From the cell containing the given text, extract its center point as [x, y] coordinate. 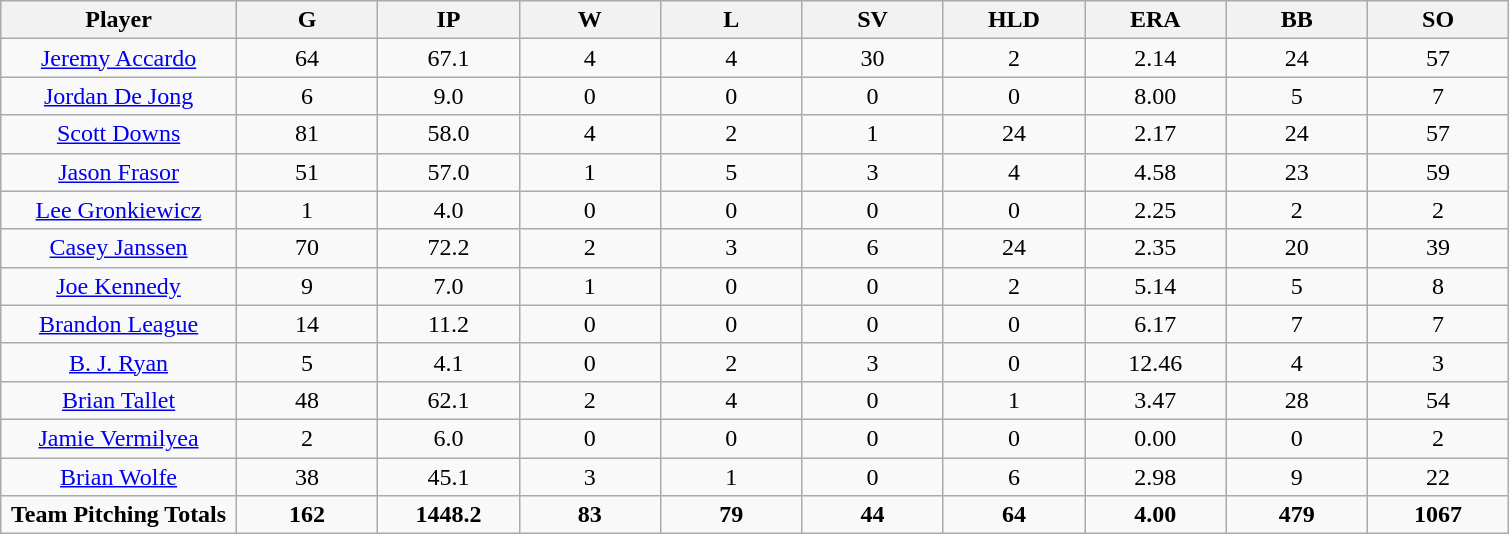
Jamie Vermilyea [119, 438]
1448.2 [448, 515]
62.1 [448, 400]
0.00 [1156, 438]
51 [306, 172]
Brian Tallet [119, 400]
Jason Frasor [119, 172]
14 [306, 324]
Lee Gronkiewicz [119, 210]
12.46 [1156, 362]
79 [730, 515]
9.0 [448, 96]
Scott Downs [119, 134]
SV [872, 20]
2.17 [1156, 134]
67.1 [448, 58]
IP [448, 20]
2.25 [1156, 210]
38 [306, 477]
54 [1438, 400]
5.14 [1156, 286]
Brian Wolfe [119, 477]
SO [1438, 20]
479 [1296, 515]
1067 [1438, 515]
Brandon League [119, 324]
Team Pitching Totals [119, 515]
8 [1438, 286]
L [730, 20]
2.14 [1156, 58]
W [590, 20]
4.58 [1156, 172]
20 [1296, 248]
Jeremy Accardo [119, 58]
2.98 [1156, 477]
28 [1296, 400]
44 [872, 515]
4.0 [448, 210]
Casey Janssen [119, 248]
6.0 [448, 438]
83 [590, 515]
4.00 [1156, 515]
39 [1438, 248]
57.0 [448, 172]
45.1 [448, 477]
Player [119, 20]
23 [1296, 172]
48 [306, 400]
11.2 [448, 324]
G [306, 20]
30 [872, 58]
81 [306, 134]
162 [306, 515]
72.2 [448, 248]
HLD [1014, 20]
7.0 [448, 286]
58.0 [448, 134]
70 [306, 248]
4.1 [448, 362]
59 [1438, 172]
3.47 [1156, 400]
B. J. Ryan [119, 362]
8.00 [1156, 96]
BB [1296, 20]
2.35 [1156, 248]
22 [1438, 477]
Joe Kennedy [119, 286]
ERA [1156, 20]
6.17 [1156, 324]
Jordan De Jong [119, 96]
